Determine the (x, y) coordinate at the center of the cell enclosing the given text.  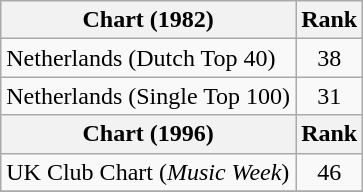
Chart (1982) (148, 20)
Netherlands (Dutch Top 40) (148, 58)
46 (330, 172)
31 (330, 96)
38 (330, 58)
Chart (1996) (148, 134)
Netherlands (Single Top 100) (148, 96)
UK Club Chart (Music Week) (148, 172)
